Extract the (X, Y) coordinate from the center of the cell holding the provided text.  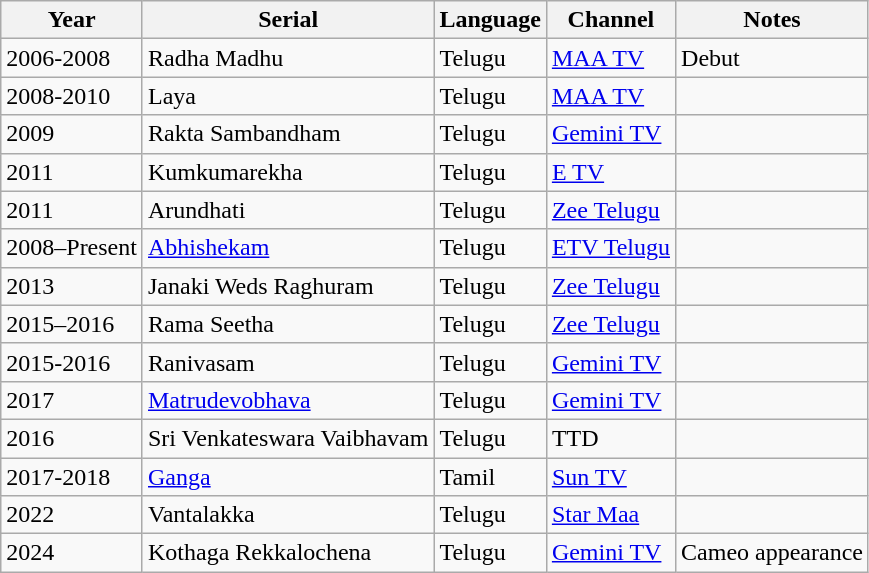
Vantalakka (288, 515)
Rama Seetha (288, 324)
Rakta Sambandham (288, 134)
Kumkumarekha (288, 172)
2008-2010 (72, 96)
Serial (288, 20)
Matrudevobhava (288, 400)
2024 (72, 553)
2017-2018 (72, 477)
2016 (72, 438)
Janaki Weds Raghuram (288, 286)
2009 (72, 134)
2006-2008 (72, 58)
Sri Venkateswara Vaibhavam (288, 438)
2013 (72, 286)
Year (72, 20)
TTD (610, 438)
Arundhati (288, 210)
E TV (610, 172)
Language (490, 20)
Cameo appearance (772, 553)
Laya (288, 96)
ETV Telugu (610, 248)
Channel (610, 20)
2015–2016 (72, 324)
2022 (72, 515)
2017 (72, 400)
2015-2016 (72, 362)
Star Maa (610, 515)
Notes (772, 20)
Ranivasam (288, 362)
Tamil (490, 477)
2008–Present (72, 248)
Kothaga Rekkalochena (288, 553)
Debut (772, 58)
Radha Madhu (288, 58)
Sun TV (610, 477)
Abhishekam (288, 248)
Ganga (288, 477)
